Scan for the cell matching the given text and deliver its (X, Y) coordinate at center. 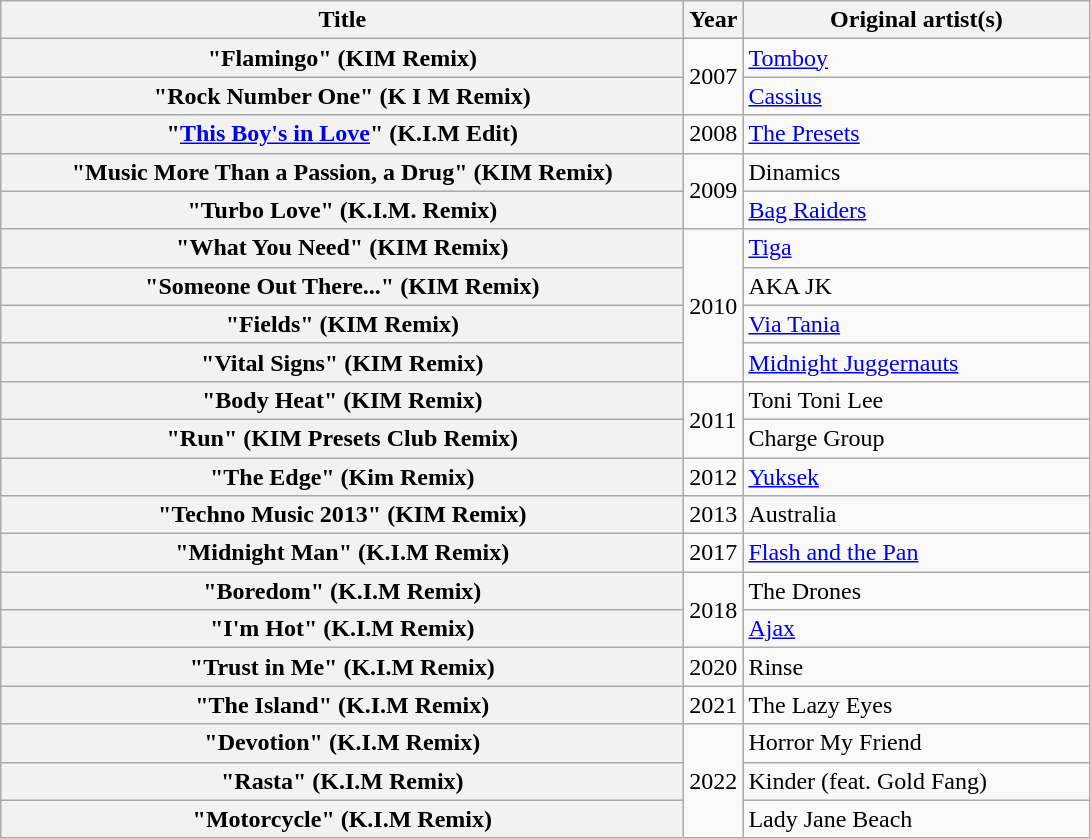
2007 (714, 77)
"Someone Out There..." (KIM Remix) (342, 286)
Midnight Juggernauts (916, 362)
"Midnight Man" (K.I.M Remix) (342, 553)
"Fields" (KIM Remix) (342, 324)
2009 (714, 191)
"The Island" (K.I.M Remix) (342, 705)
Lady Jane Beach (916, 819)
Via Tania (916, 324)
"I'm Hot" (K.I.M Remix) (342, 629)
Rinse (916, 667)
Toni Toni Lee (916, 400)
"Vital Signs" (KIM Remix) (342, 362)
2021 (714, 705)
Horror My Friend (916, 743)
Tiga (916, 248)
Kinder (feat. Gold Fang) (916, 781)
"Techno Music 2013" (KIM Remix) (342, 515)
2018 (714, 610)
"Devotion" (K.I.M Remix) (342, 743)
"Motorcycle" (K.I.M Remix) (342, 819)
"Flamingo" (KIM Remix) (342, 58)
"Turbo Love" (K.I.M. Remix) (342, 210)
The Lazy Eyes (916, 705)
Dinamics (916, 172)
Tomboy (916, 58)
"Body Heat" (KIM Remix) (342, 400)
"Boredom" (K.I.M Remix) (342, 591)
The Drones (916, 591)
Flash and the Pan (916, 553)
2013 (714, 515)
2010 (714, 305)
Year (714, 20)
The Presets (916, 134)
"The Edge" (Kim Remix) (342, 477)
Yuksek (916, 477)
Charge Group (916, 438)
2020 (714, 667)
"This Boy's in Love" (K.I.M Edit) (342, 134)
2022 (714, 781)
2017 (714, 553)
AKA JK (916, 286)
"Trust in Me" (K.I.M Remix) (342, 667)
"Music More Than a Passion, a Drug" (KIM Remix) (342, 172)
2012 (714, 477)
2008 (714, 134)
Title (342, 20)
"What You Need" (KIM Remix) (342, 248)
Ajax (916, 629)
Cassius (916, 96)
"Run" (KIM Presets Club Remix) (342, 438)
Bag Raiders (916, 210)
2011 (714, 419)
Australia (916, 515)
"Rasta" (K.I.M Remix) (342, 781)
"Rock Number One" (K I M Remix) (342, 96)
Original artist(s) (916, 20)
